Locate the cell with the specified text and output its [X, Y] center coordinate. 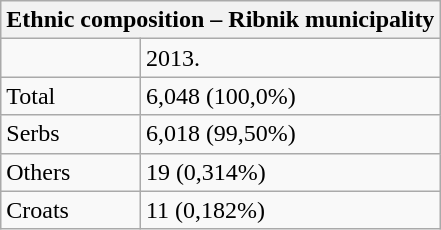
6,048 (100,0%) [290, 96]
Croats [71, 210]
2013. [290, 58]
Serbs [71, 134]
Total [71, 96]
19 (0,314%) [290, 172]
Ethnic composition – Ribnik municipality [220, 20]
Others [71, 172]
6,018 (99,50%) [290, 134]
11 (0,182%) [290, 210]
